Locate the cell with the specified text and output its [x, y] center coordinate. 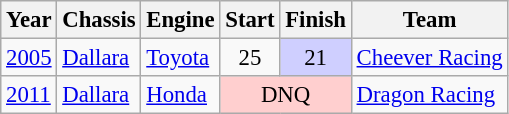
Engine [180, 20]
25 [250, 58]
Start [250, 20]
Chassis [99, 20]
Finish [316, 20]
Team [430, 20]
DNQ [286, 95]
2005 [29, 58]
Honda [180, 95]
Toyota [180, 58]
2011 [29, 95]
Year [29, 20]
Cheever Racing [430, 58]
21 [316, 58]
Dragon Racing [430, 95]
